Output the [x, y] coordinate of the center of the cell containing the given text.  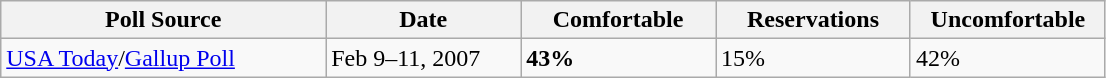
Feb 9–11, 2007 [424, 58]
Comfortable [618, 20]
42% [1008, 58]
43% [618, 58]
USA Today/Gallup Poll [164, 58]
Uncomfortable [1008, 20]
Reservations [814, 20]
15% [814, 58]
Poll Source [164, 20]
Date [424, 20]
